Locate the cell with the specified text and output its (x, y) center coordinate. 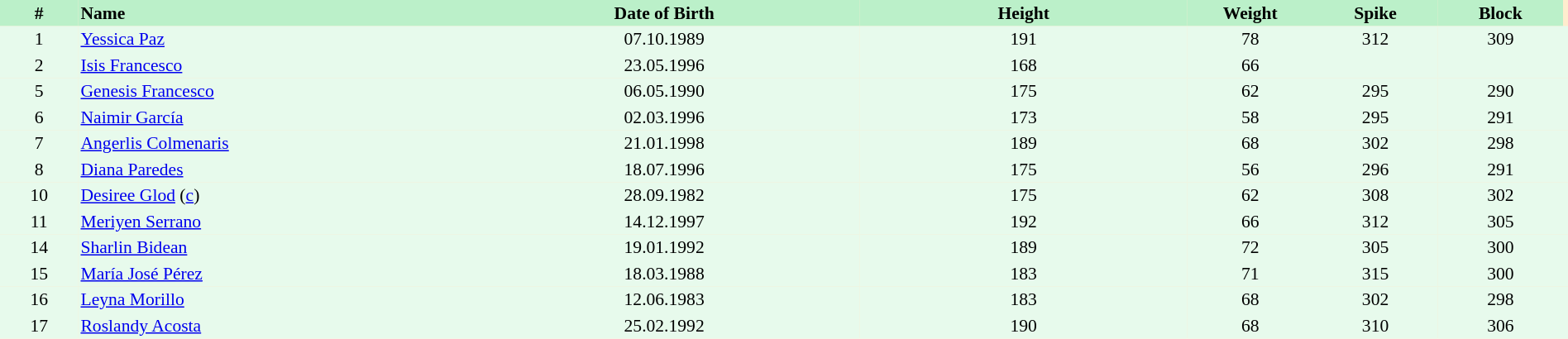
21.01.1998 (664, 144)
15 (39, 274)
Weight (1250, 13)
28.09.1982 (664, 195)
06.05.1990 (664, 91)
Diana Paredes (273, 169)
173 (1024, 117)
Meriyen Serrano (273, 222)
1 (39, 40)
17 (39, 326)
290 (1500, 91)
07.10.1989 (664, 40)
18.03.1988 (664, 274)
5 (39, 91)
Block (1500, 13)
Desiree Glod (c) (273, 195)
168 (1024, 65)
Genesis Francesco (273, 91)
Roslandy Acosta (273, 326)
Sharlin Bidean (273, 248)
308 (1374, 195)
78 (1250, 40)
7 (39, 144)
Isis Francesco (273, 65)
306 (1500, 326)
14 (39, 248)
12.06.1983 (664, 299)
296 (1374, 169)
02.03.1996 (664, 117)
23.05.1996 (664, 65)
10 (39, 195)
58 (1250, 117)
Leyna Morillo (273, 299)
Spike (1374, 13)
72 (1250, 248)
14.12.1997 (664, 222)
192 (1024, 222)
310 (1374, 326)
71 (1250, 274)
8 (39, 169)
25.02.1992 (664, 326)
19.01.1992 (664, 248)
María José Pérez (273, 274)
# (39, 13)
Date of Birth (664, 13)
190 (1024, 326)
18.07.1996 (664, 169)
Yessica Paz (273, 40)
11 (39, 222)
Angerlis Colmenaris (273, 144)
Name (273, 13)
Height (1024, 13)
2 (39, 65)
16 (39, 299)
309 (1500, 40)
6 (39, 117)
191 (1024, 40)
315 (1374, 274)
Naimir García (273, 117)
56 (1250, 169)
